Output the [x, y] coordinate of the center of the cell containing the given text.  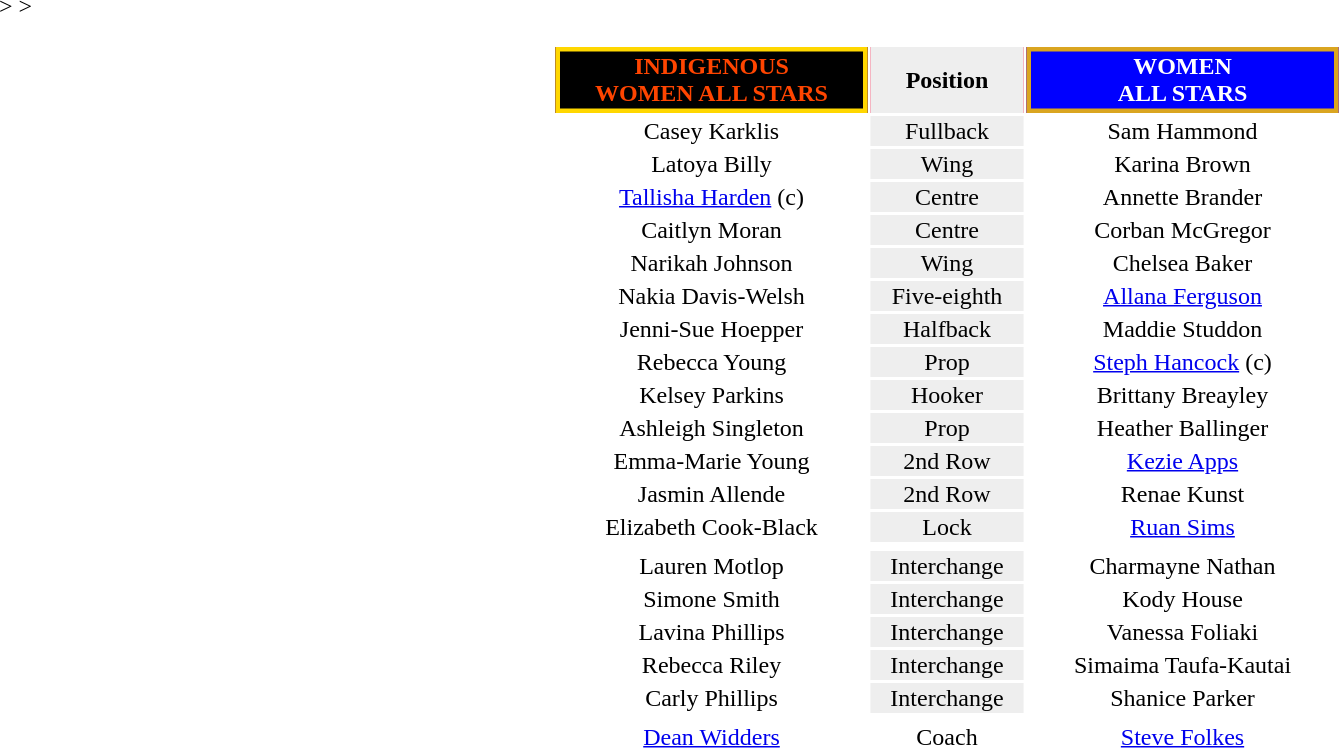
Jasmin Allende [712, 494]
Kezie Apps [1182, 461]
Narikah Johnson [712, 263]
Ashleigh Singleton [712, 428]
Elizabeth Cook-Black [712, 527]
Heather Ballinger [1182, 428]
Caitlyn Moran [712, 230]
WOMENALL STARS [1182, 80]
Ruan Sims [1182, 527]
Simone Smith [712, 599]
Kelsey Parkins [712, 395]
Lock [946, 527]
Kody House [1182, 599]
Nakia Davis-Welsh [712, 296]
Hooker [946, 395]
Steph Hancock (c) [1182, 362]
Annette Brander [1182, 197]
Allana Ferguson [1182, 296]
Renae Kunst [1182, 494]
Vanessa Foliaki [1182, 632]
Five-eighth [946, 296]
Halfback [946, 329]
Carly Phillips [712, 698]
Position [946, 80]
Emma-Marie Young [712, 461]
Rebecca Riley [712, 665]
Corban McGregor [1182, 230]
Fullback [946, 131]
Sam Hammond [1182, 131]
Latoya Billy [712, 164]
Rebecca Young [712, 362]
INDIGENOUSWOMEN ALL STARS [712, 80]
Karina Brown [1182, 164]
Maddie Studdon [1182, 329]
Shanice Parker [1182, 698]
Tallisha Harden (c) [712, 197]
Brittany Breayley [1182, 395]
Lavina Phillips [712, 632]
Jenni-Sue Hoepper [712, 329]
Lauren Motlop [712, 566]
Casey Karklis [712, 131]
Simaima Taufa-Kautai [1182, 665]
Chelsea Baker [1182, 263]
Charmayne Nathan [1182, 566]
